Capture the cell that displays the provided text and extract its [x, y] central coordinate. 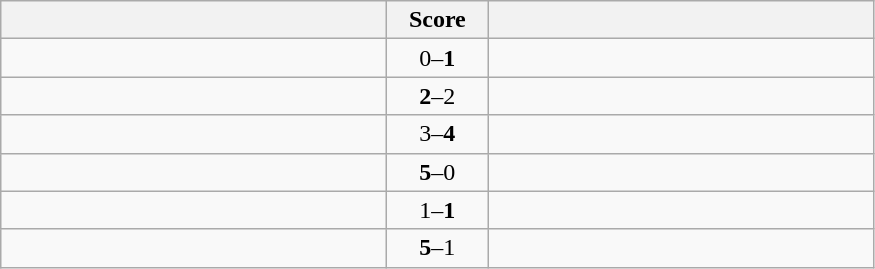
2–2 [438, 96]
0–1 [438, 58]
1–1 [438, 210]
5–1 [438, 248]
3–4 [438, 134]
Score [438, 20]
5–0 [438, 172]
